Find where the given text appears and provide that cell's center as (X, Y) coordinate. 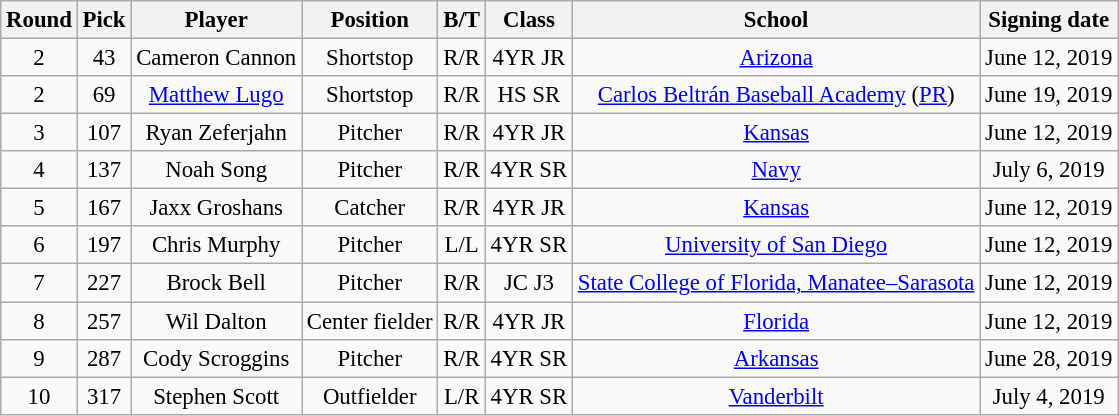
University of San Diego (776, 245)
Stephen Scott (216, 396)
Vanderbilt (776, 396)
School (776, 20)
257 (104, 321)
7 (39, 283)
6 (39, 245)
4 (39, 170)
227 (104, 283)
197 (104, 245)
Arizona (776, 58)
Cody Scroggins (216, 358)
10 (39, 396)
69 (104, 95)
167 (104, 208)
5 (39, 208)
Center fielder (370, 321)
3 (39, 133)
L/L (462, 245)
43 (104, 58)
Outfielder (370, 396)
June 19, 2019 (1049, 95)
L/R (462, 396)
July 4, 2019 (1049, 396)
Position (370, 20)
Signing date (1049, 20)
Navy (776, 170)
Arkansas (776, 358)
Wil Dalton (216, 321)
Ryan Zeferjahn (216, 133)
317 (104, 396)
Round (39, 20)
Matthew Lugo (216, 95)
Class (528, 20)
Player (216, 20)
8 (39, 321)
Carlos Beltrán Baseball Academy (PR) (776, 95)
Brock Bell (216, 283)
Noah Song (216, 170)
JC J3 (528, 283)
June 28, 2019 (1049, 358)
Jaxx Groshans (216, 208)
107 (104, 133)
Catcher (370, 208)
B/T (462, 20)
Cameron Cannon (216, 58)
287 (104, 358)
State College of Florida, Manatee–Sarasota (776, 283)
July 6, 2019 (1049, 170)
Pick (104, 20)
HS SR (528, 95)
137 (104, 170)
Florida (776, 321)
Chris Murphy (216, 245)
9 (39, 358)
